Search for the cell housing the specified text and yield its [X, Y] center coordinate. 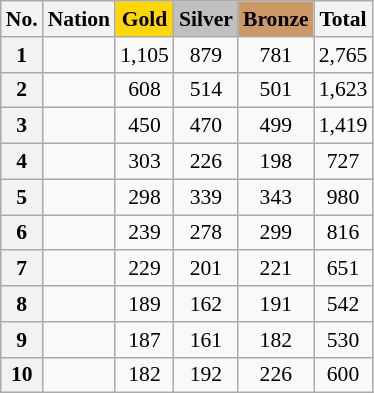
299 [276, 233]
221 [276, 269]
608 [144, 90]
Nation [79, 19]
651 [344, 269]
2,765 [344, 55]
530 [344, 340]
980 [344, 197]
162 [206, 304]
3 [22, 126]
339 [206, 197]
1,105 [144, 55]
239 [144, 233]
4 [22, 162]
191 [276, 304]
9 [22, 340]
303 [144, 162]
189 [144, 304]
542 [344, 304]
514 [206, 90]
Total [344, 19]
298 [144, 197]
727 [344, 162]
343 [276, 197]
450 [144, 126]
278 [206, 233]
1 [22, 55]
470 [206, 126]
816 [344, 233]
198 [276, 162]
161 [206, 340]
499 [276, 126]
201 [206, 269]
10 [22, 375]
8 [22, 304]
5 [22, 197]
229 [144, 269]
192 [206, 375]
No. [22, 19]
Gold [144, 19]
879 [206, 55]
2 [22, 90]
Silver [206, 19]
501 [276, 90]
Bronze [276, 19]
600 [344, 375]
6 [22, 233]
1,419 [344, 126]
7 [22, 269]
781 [276, 55]
187 [144, 340]
1,623 [344, 90]
